For the text-containing cell, return its midpoint in [x, y] coordinate format. 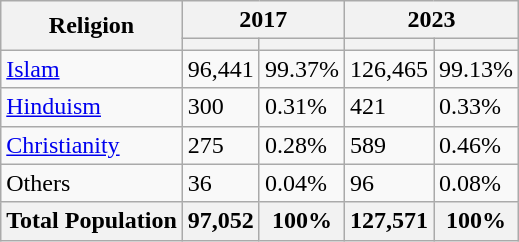
421 [388, 107]
36 [220, 183]
Others [92, 183]
275 [220, 145]
2023 [431, 20]
96 [388, 183]
Islam [92, 69]
96,441 [220, 69]
0.08% [476, 183]
0.33% [476, 107]
0.31% [302, 107]
99.13% [476, 69]
0.46% [476, 145]
126,465 [388, 69]
589 [388, 145]
300 [220, 107]
2017 [263, 20]
Christianity [92, 145]
0.04% [302, 183]
Total Population [92, 221]
99.37% [302, 69]
127,571 [388, 221]
Religion [92, 26]
97,052 [220, 221]
Hinduism [92, 107]
0.28% [302, 145]
